For the text-containing cell, return its midpoint in (X, Y) coordinate format. 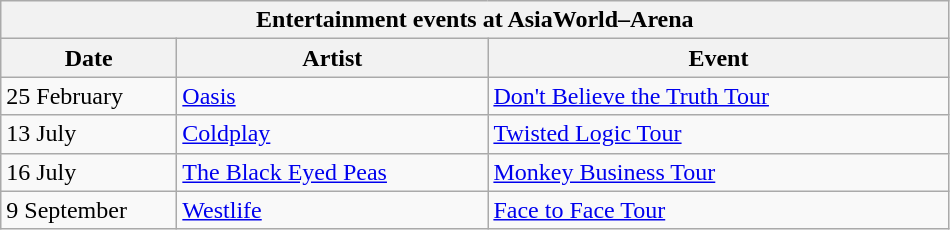
Face to Face Tour (718, 210)
25 February (89, 96)
9 September (89, 210)
Entertainment events at AsiaWorld–Arena (475, 20)
Twisted Logic Tour (718, 134)
13 July (89, 134)
Oasis (332, 96)
Artist (332, 58)
Monkey Business Tour (718, 172)
16 July (89, 172)
Coldplay (332, 134)
The Black Eyed Peas (332, 172)
Date (89, 58)
Don't Believe the Truth Tour (718, 96)
Westlife (332, 210)
Event (718, 58)
